Provide the [X, Y] coordinate of the cell's center where the given text is located.  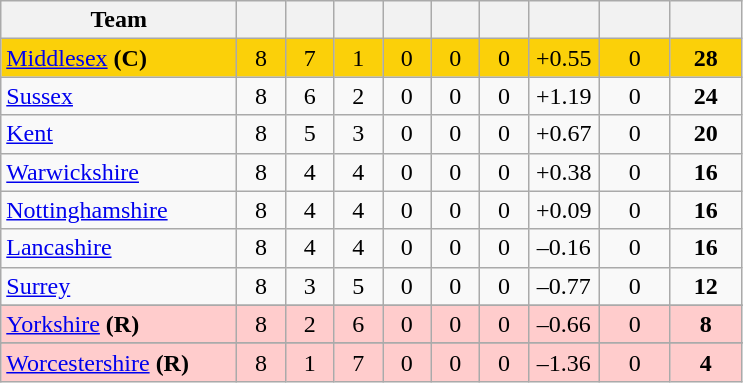
+1.19 [564, 96]
Nottinghamshire [119, 210]
–0.77 [564, 286]
–0.66 [564, 324]
Team [119, 20]
Surrey [119, 286]
Yorkshire (R) [119, 324]
+0.09 [564, 210]
20 [706, 134]
+0.67 [564, 134]
12 [706, 286]
Middlesex (C) [119, 58]
Lancashire [119, 248]
–1.36 [564, 362]
Worcestershire (R) [119, 362]
24 [706, 96]
Warwickshire [119, 172]
Kent [119, 134]
–0.16 [564, 248]
+0.55 [564, 58]
+0.38 [564, 172]
28 [706, 58]
Sussex [119, 96]
